Scan for the cell matching the given text and deliver its [x, y] coordinate at center. 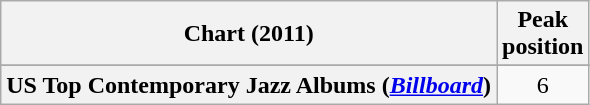
Chart (2011) [249, 34]
6 [543, 85]
US Top Contemporary Jazz Albums (Billboard) [249, 85]
Peak position [543, 34]
